For the text-containing cell, return its midpoint in (x, y) coordinate format. 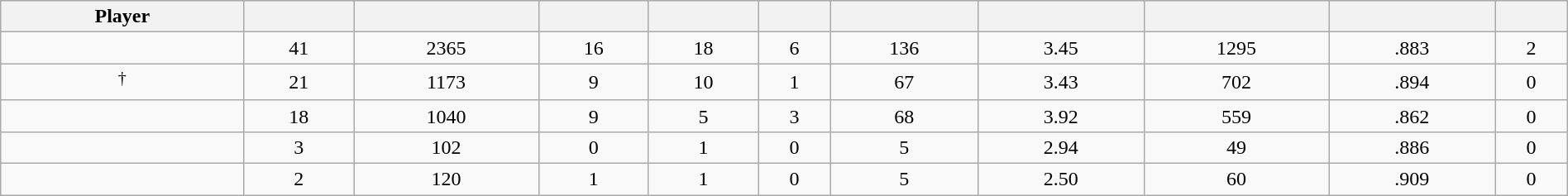
10 (703, 83)
1040 (447, 116)
136 (904, 48)
6 (794, 48)
2.50 (1060, 179)
120 (447, 179)
1295 (1236, 48)
102 (447, 147)
559 (1236, 116)
60 (1236, 179)
2365 (447, 48)
21 (299, 83)
.894 (1413, 83)
.883 (1413, 48)
702 (1236, 83)
68 (904, 116)
41 (299, 48)
Player (122, 17)
.886 (1413, 147)
67 (904, 83)
† (122, 83)
.909 (1413, 179)
16 (594, 48)
49 (1236, 147)
.862 (1413, 116)
3.43 (1060, 83)
1173 (447, 83)
3.45 (1060, 48)
2.94 (1060, 147)
3.92 (1060, 116)
